Output the (x, y) coordinate of the center of the cell containing the given text.  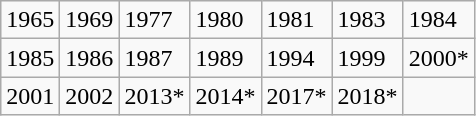
1987 (154, 58)
2018* (368, 96)
2017* (296, 96)
2013* (154, 96)
1965 (30, 20)
1981 (296, 20)
1969 (90, 20)
1994 (296, 58)
1983 (368, 20)
2002 (90, 96)
2001 (30, 96)
2000* (438, 58)
2014* (226, 96)
1977 (154, 20)
1984 (438, 20)
1985 (30, 58)
1999 (368, 58)
1986 (90, 58)
1989 (226, 58)
1980 (226, 20)
